Extract the (x, y) coordinate from the center of the cell holding the provided text.  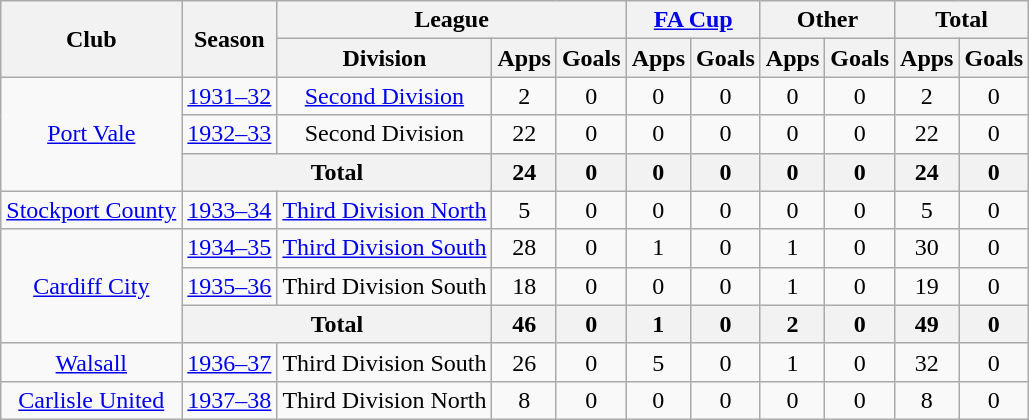
1936–37 (230, 362)
Club (92, 39)
28 (524, 248)
1937–38 (230, 400)
Division (384, 58)
FA Cup (693, 20)
Walsall (92, 362)
30 (927, 248)
1932–33 (230, 134)
Cardiff City (92, 286)
1933–34 (230, 210)
1935–36 (230, 286)
46 (524, 324)
18 (524, 286)
49 (927, 324)
Stockport County (92, 210)
Port Vale (92, 134)
32 (927, 362)
Carlisle United (92, 400)
Season (230, 39)
19 (927, 286)
26 (524, 362)
Other (827, 20)
1934–35 (230, 248)
League (452, 20)
1931–32 (230, 96)
